Return the [X, Y] coordinate for the center point of the cell that contains the specified text.  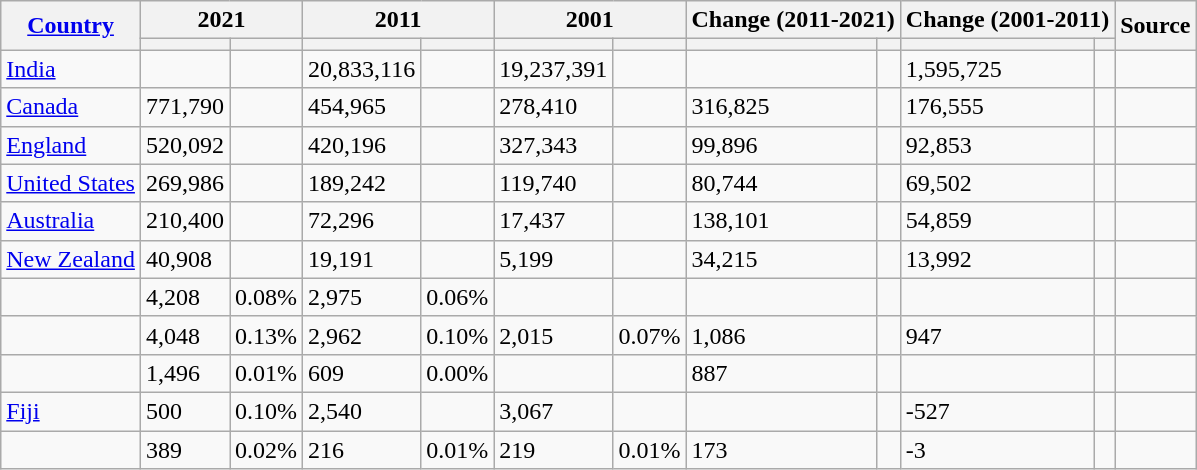
0.00% [458, 373]
Country [71, 26]
0.13% [266, 335]
0.07% [650, 335]
389 [184, 449]
2,962 [362, 335]
2,015 [554, 335]
176,555 [997, 107]
420,196 [362, 145]
20,833,116 [362, 69]
2011 [398, 20]
219 [554, 449]
2,540 [362, 411]
40,908 [184, 259]
189,242 [362, 183]
Canada [71, 107]
19,191 [362, 259]
13,992 [997, 259]
520,092 [184, 145]
887 [782, 373]
1,496 [184, 373]
1,086 [782, 335]
4,208 [184, 297]
2,975 [362, 297]
72,296 [362, 221]
4,048 [184, 335]
Australia [71, 221]
0.02% [266, 449]
Change (2011-2021) [793, 20]
947 [997, 335]
3,067 [554, 411]
-527 [997, 411]
269,986 [184, 183]
17,437 [554, 221]
500 [184, 411]
1,595,725 [997, 69]
Change (2001-2011) [1007, 20]
New Zealand [71, 259]
0.06% [458, 297]
210,400 [184, 221]
54,859 [997, 221]
-3 [997, 449]
216 [362, 449]
2021 [221, 20]
2001 [590, 20]
173 [782, 449]
771,790 [184, 107]
19,237,391 [554, 69]
Source [1156, 26]
327,343 [554, 145]
United States [71, 183]
316,825 [782, 107]
138,101 [782, 221]
609 [362, 373]
119,740 [554, 183]
80,744 [782, 183]
5,199 [554, 259]
India [71, 69]
0.08% [266, 297]
99,896 [782, 145]
England [71, 145]
34,215 [782, 259]
Fiji [71, 411]
454,965 [362, 107]
69,502 [997, 183]
278,410 [554, 107]
92,853 [997, 145]
